Provide the [x, y] coordinate of the cell's center where the given text is located.  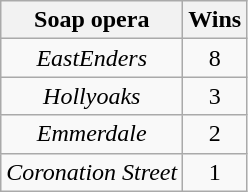
EastEnders [92, 58]
1 [215, 172]
2 [215, 134]
Emmerdale [92, 134]
Hollyoaks [92, 96]
3 [215, 96]
Coronation Street [92, 172]
Wins [215, 20]
Soap opera [92, 20]
8 [215, 58]
